Detect which cell encompasses the target text, then output its (X, Y) center coordinate. 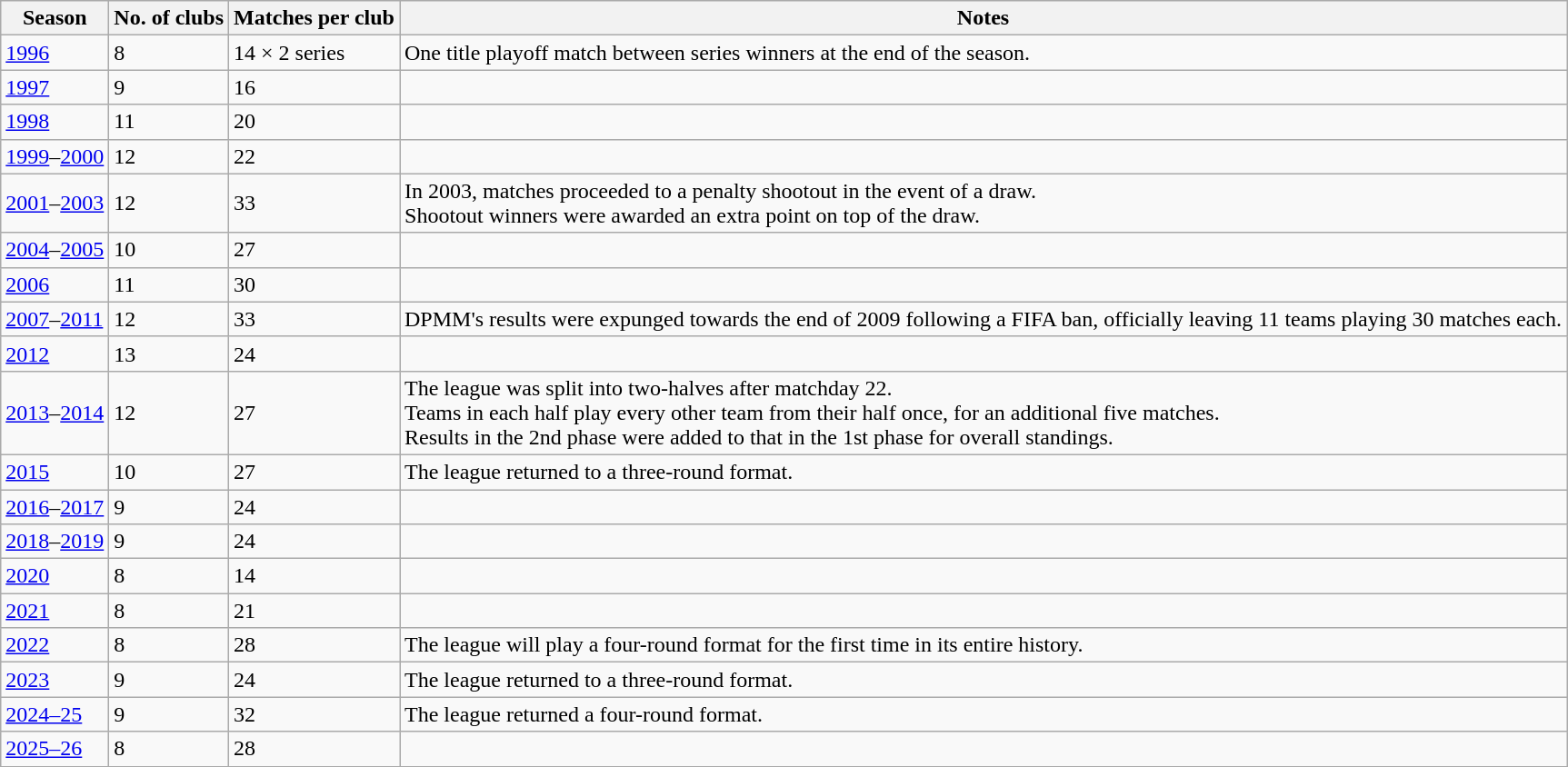
Matches per club (315, 18)
16 (315, 87)
22 (315, 156)
2007–2011 (55, 319)
32 (315, 714)
The league will play a four-round format for the first time in its entire history. (984, 645)
2006 (55, 284)
30 (315, 284)
2020 (55, 576)
13 (169, 354)
1997 (55, 87)
2018–2019 (55, 542)
21 (315, 611)
DPMM's results were expunged towards the end of 2009 following a FIFA ban, officially leaving 11 teams playing 30 matches each. (984, 319)
1996 (55, 53)
2013–2014 (55, 413)
2015 (55, 472)
Season (55, 18)
2012 (55, 354)
20 (315, 122)
2022 (55, 645)
One title playoff match between series winners at the end of the season. (984, 53)
The league returned a four-round format. (984, 714)
2001–2003 (55, 204)
14 (315, 576)
2025–26 (55, 749)
14 × 2 series (315, 53)
1999–2000 (55, 156)
2016–2017 (55, 506)
2024–25 (55, 714)
2023 (55, 680)
2004–2005 (55, 250)
In 2003, matches proceeded to a penalty shootout in the event of a draw.Shootout winners were awarded an extra point on top of the draw. (984, 204)
1998 (55, 122)
No. of clubs (169, 18)
Notes (984, 18)
2021 (55, 611)
